From the cell containing the given text, extract its center point as [x, y] coordinate. 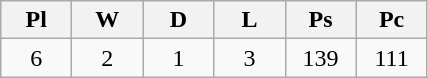
139 [320, 58]
Pc [392, 20]
6 [36, 58]
1 [178, 58]
W [108, 20]
Pl [36, 20]
D [178, 20]
2 [108, 58]
111 [392, 58]
L [250, 20]
Ps [320, 20]
3 [250, 58]
